Extract the (x, y) coordinate from the center of the cell holding the provided text.  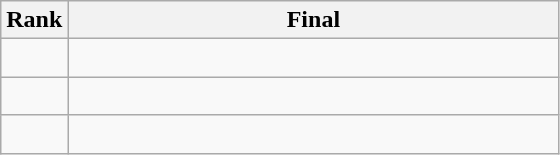
Rank (34, 20)
Final (314, 20)
